Determine the [x, y] coordinate at the center of the cell enclosing the given text.  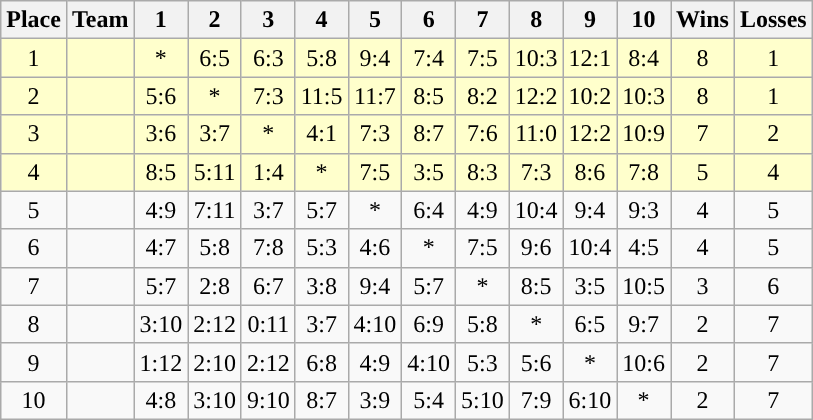
Losses [773, 20]
11:5 [322, 96]
6:7 [268, 286]
11:7 [375, 96]
4:5 [644, 248]
9:10 [268, 400]
5:4 [429, 400]
2:10 [215, 362]
8:3 [483, 172]
6:3 [268, 58]
3:8 [322, 286]
5:11 [215, 172]
10:9 [644, 134]
4:7 [161, 248]
7:6 [483, 134]
8:2 [483, 96]
9:6 [536, 248]
0:11 [268, 324]
7:4 [429, 58]
10:2 [590, 96]
7:11 [215, 210]
Team [100, 20]
7:9 [536, 400]
1:4 [268, 172]
6:9 [429, 324]
11:0 [536, 134]
8:4 [644, 58]
1:12 [161, 362]
8:6 [590, 172]
6:10 [590, 400]
4:8 [161, 400]
6:8 [322, 362]
3:9 [375, 400]
9:7 [644, 324]
3:6 [161, 134]
9:3 [644, 210]
4:1 [322, 134]
10:6 [644, 362]
12:1 [590, 58]
6:4 [429, 210]
Place [34, 20]
4:6 [375, 248]
10:5 [644, 286]
Wins [702, 20]
5:10 [483, 400]
2:8 [215, 286]
